Scan for the cell matching the given text and deliver its [X, Y] coordinate at center. 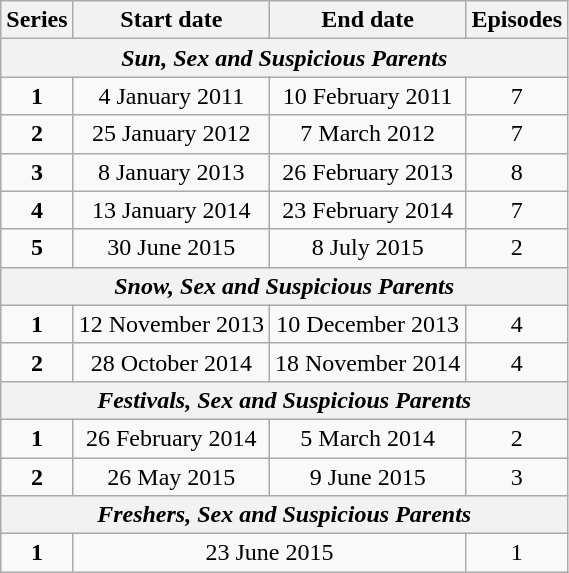
Festivals, Sex and Suspicious Parents [284, 400]
7 March 2012 [367, 134]
Series [37, 20]
23 February 2014 [367, 210]
Episodes [517, 20]
26 February 2013 [367, 172]
4 January 2011 [171, 96]
18 November 2014 [367, 362]
8 July 2015 [367, 248]
9 June 2015 [367, 477]
10 December 2013 [367, 324]
Start date [171, 20]
25 January 2012 [171, 134]
23 June 2015 [270, 553]
30 June 2015 [171, 248]
Freshers, Sex and Suspicious Parents [284, 515]
26 May 2015 [171, 477]
28 October 2014 [171, 362]
End date [367, 20]
5 March 2014 [367, 438]
13 January 2014 [171, 210]
10 February 2011 [367, 96]
Snow, Sex and Suspicious Parents [284, 286]
26 February 2014 [171, 438]
5 [37, 248]
12 November 2013 [171, 324]
8 [517, 172]
8 January 2013 [171, 172]
Sun, Sex and Suspicious Parents [284, 58]
